Return (x, y) of the center of cell containing provided text 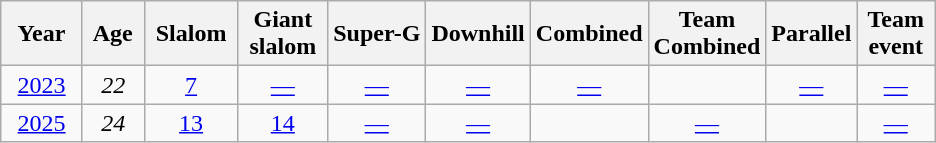
Age (113, 34)
Team event (896, 34)
13 (191, 123)
Giant slalom (283, 34)
24 (113, 123)
Parallel (812, 34)
Downhill (478, 34)
Super-G (377, 34)
2025 (42, 123)
22 (113, 85)
Year (42, 34)
Slalom (191, 34)
14 (283, 123)
2023 (42, 85)
TeamCombined (707, 34)
Combined (589, 34)
7 (191, 85)
